Determine the [X, Y] coordinate at the center of the cell enclosing the given text.  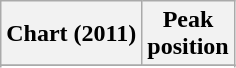
Chart (2011) [72, 34]
Peakposition [188, 34]
